Pinpoint the cell where the given text exists, returning its [X, Y] midpoint coordinate. 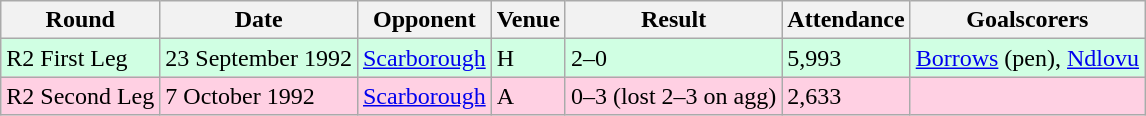
Attendance [846, 20]
R2 Second Leg [80, 96]
Date [259, 20]
A [528, 96]
7 October 1992 [259, 96]
5,993 [846, 58]
Round [80, 20]
R2 First Leg [80, 58]
23 September 1992 [259, 58]
0–3 (lost 2–3 on agg) [673, 96]
Goalscorers [1027, 20]
2,633 [846, 96]
H [528, 58]
2–0 [673, 58]
Result [673, 20]
Borrows (pen), Ndlovu [1027, 58]
Venue [528, 20]
Opponent [424, 20]
